Capture the cell that displays the provided text and extract its [X, Y] central coordinate. 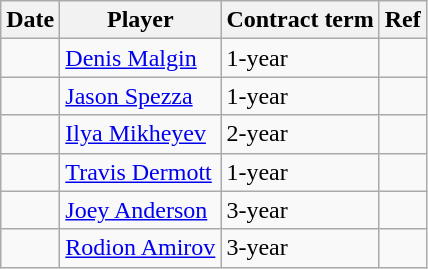
Joey Anderson [140, 210]
Denis Malgin [140, 58]
Contract term [300, 20]
Ilya Mikheyev [140, 134]
Travis Dermott [140, 172]
Ref [402, 20]
Jason Spezza [140, 96]
Rodion Amirov [140, 248]
2-year [300, 134]
Player [140, 20]
Date [30, 20]
